Extract the (x, y) coordinate from the center of the cell holding the provided text.  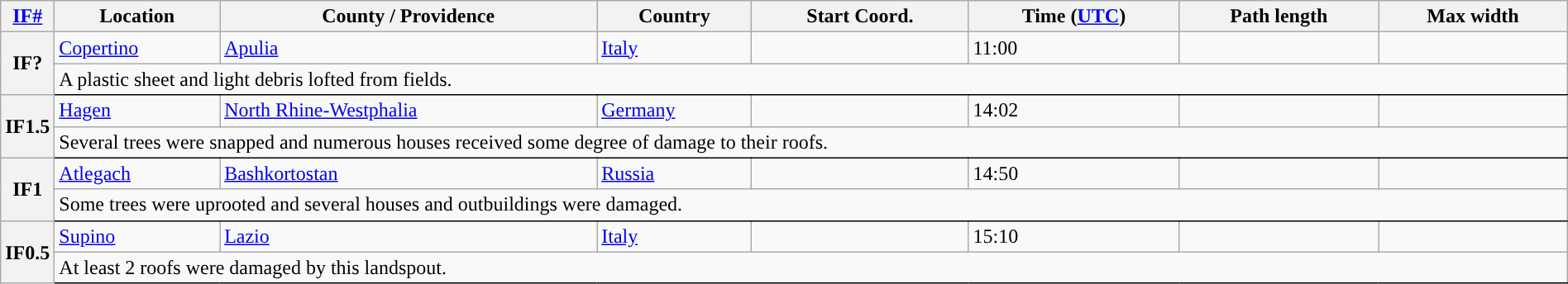
Lazio (409, 236)
IF# (28, 17)
Copertino (137, 48)
Several trees were snapped and numerous houses received some degree of damage to their roofs. (810, 142)
Germany (675, 111)
Bashkortostan (409, 173)
Supino (137, 236)
Russia (675, 173)
Location (137, 17)
14:50 (1073, 173)
North Rhine-Westphalia (409, 111)
15:10 (1073, 236)
Atlegach (137, 173)
Some trees were uprooted and several houses and outbuildings were damaged. (810, 205)
Apulia (409, 48)
Country (675, 17)
Max width (1474, 17)
14:02 (1073, 111)
IF1 (28, 189)
IF? (28, 64)
Hagen (137, 111)
Time (UTC) (1073, 17)
Path length (1279, 17)
A plastic sheet and light debris lofted from fields. (810, 79)
Start Coord. (860, 17)
11:00 (1073, 48)
IF0.5 (28, 252)
At least 2 roofs were damaged by this landspout. (810, 267)
County / Providence (409, 17)
IF1.5 (28, 126)
